Determine the [X, Y] coordinate at the center of the cell enclosing the given text.  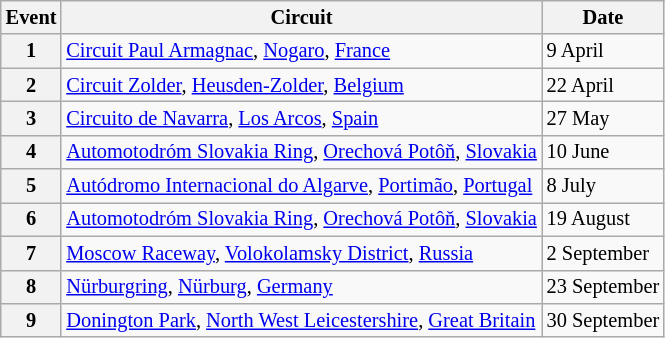
30 September [603, 320]
23 September [603, 287]
Circuito de Navarra, Los Arcos, Spain [301, 118]
Event [32, 17]
8 [32, 287]
9 April [603, 51]
Moscow Raceway, Volokolamsky District, Russia [301, 253]
4 [32, 152]
Circuit [301, 17]
Donington Park, North West Leicestershire, Great Britain [301, 320]
8 July [603, 186]
6 [32, 219]
27 May [603, 118]
Date [603, 17]
Circuit Zolder, Heusden-Zolder, Belgium [301, 85]
1 [32, 51]
19 August [603, 219]
Circuit Paul Armagnac, Nogaro, France [301, 51]
5 [32, 186]
7 [32, 253]
22 April [603, 85]
3 [32, 118]
9 [32, 320]
2 September [603, 253]
10 June [603, 152]
Autódromo Internacional do Algarve, Portimão, Portugal [301, 186]
Nürburgring, Nürburg, Germany [301, 287]
2 [32, 85]
